Find where the given text appears and provide that cell's center as [x, y] coordinate. 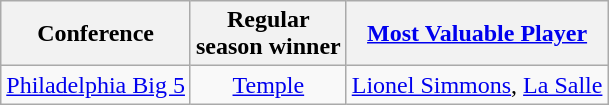
Lionel Simmons, La Salle [477, 85]
Conference [96, 34]
Regular season winner [268, 34]
Philadelphia Big 5 [96, 85]
Temple [268, 85]
Most Valuable Player [477, 34]
